Identify which cell holds the provided text, then report its (x, y) central coordinate. 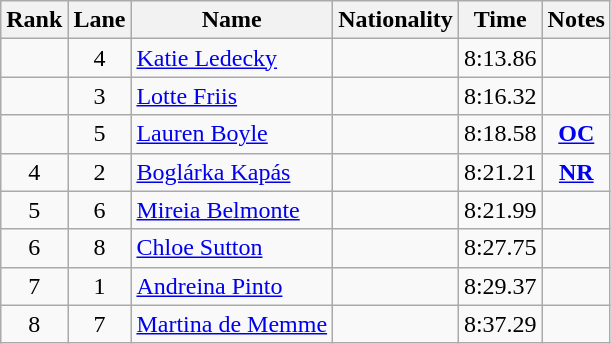
8:18.58 (500, 134)
Rank (34, 20)
Katie Ledecky (232, 58)
1 (100, 286)
8:13.86 (500, 58)
2 (100, 172)
Martina de Memme (232, 324)
3 (100, 96)
Mireia Belmonte (232, 210)
Time (500, 20)
8:21.99 (500, 210)
OC (576, 134)
Lotte Friis (232, 96)
Name (232, 20)
8:21.21 (500, 172)
8:16.32 (500, 96)
8:27.75 (500, 248)
Nationality (396, 20)
Notes (576, 20)
8:29.37 (500, 286)
8:37.29 (500, 324)
Andreina Pinto (232, 286)
Lane (100, 20)
NR (576, 172)
Boglárka Kapás (232, 172)
Chloe Sutton (232, 248)
Lauren Boyle (232, 134)
